Scan for the cell matching the given text and deliver its (x, y) coordinate at center. 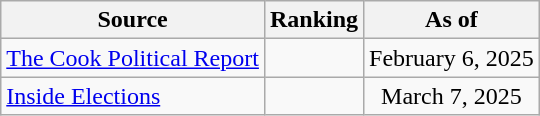
Source (133, 20)
Inside Elections (133, 96)
The Cook Political Report (133, 58)
March 7, 2025 (452, 96)
Ranking (314, 20)
As of (452, 20)
February 6, 2025 (452, 58)
